Output the (X, Y) coordinate of the center of the cell containing the given text.  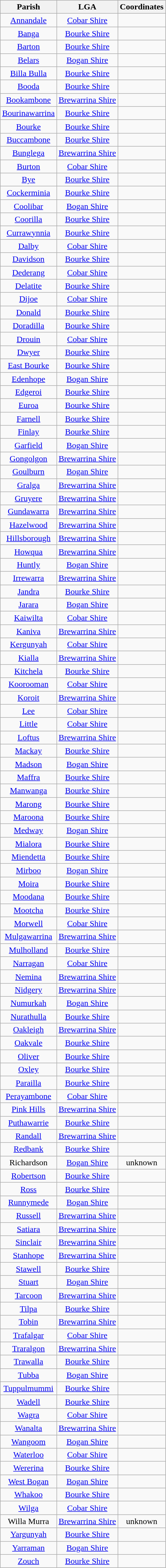
Moira (29, 884)
Tilpa (29, 1309)
Oakvale (29, 1043)
Kaniva (29, 631)
Donald (29, 312)
Stanhope (29, 1256)
Hazelwood (29, 525)
Gongolgon (29, 459)
Whakoo (29, 1495)
Numurkah (29, 1003)
Mialora (29, 844)
Oakleigh (29, 1030)
Ross (29, 1189)
Jandra (29, 592)
Mootcha (29, 910)
Trawalla (29, 1362)
Bourinawarrina (29, 113)
Koorooman (29, 684)
Willa Murra (29, 1521)
Bye (29, 180)
Kergunyah (29, 645)
Satiara (29, 1229)
Billa Bulla (29, 73)
Doradilla (29, 326)
Edenhope (29, 379)
Little (29, 724)
Gundawarra (29, 512)
Zouch (29, 1561)
Belars (29, 60)
Yarraman (29, 1548)
Dijoe (29, 299)
Drouin (29, 339)
Huntly (29, 565)
Mulholland (29, 950)
Howqua (29, 551)
Waterloo (29, 1455)
Garfield (29, 445)
Jarara (29, 605)
Stuart (29, 1282)
Annandale (29, 20)
Buccambone (29, 140)
Richardson (29, 1162)
Booda (29, 87)
Kialla (29, 658)
Bourke (29, 126)
Hillsborough (29, 538)
Perayambone (29, 1096)
Miendetta (29, 857)
Davidson (29, 259)
Euroa (29, 406)
Coolibar (29, 206)
Wagra (29, 1415)
Mirboo (29, 870)
Stawell (29, 1269)
Madson (29, 764)
Parish (29, 7)
Lee (29, 711)
Tarcoon (29, 1295)
Kaiwilta (29, 618)
Bookambone (29, 100)
Maroona (29, 817)
Coordinates (142, 7)
LGA (87, 7)
Manwanga (29, 790)
Traralgon (29, 1348)
Gralga (29, 485)
Oxley (29, 1070)
Farnell (29, 419)
Dwyer (29, 352)
Sinclair (29, 1242)
Trafalgar (29, 1335)
Delatite (29, 286)
Puthawarrie (29, 1123)
Tobin (29, 1322)
Edgeroi (29, 392)
Cockerminia (29, 193)
Irrewarra (29, 578)
West Bogan (29, 1481)
Currawynnia (29, 233)
East Bourke (29, 365)
Gruyere (29, 498)
Mulgawarrina (29, 937)
Dederang (29, 273)
Morwell (29, 923)
Oliver (29, 1056)
Narragan (29, 963)
Moodana (29, 897)
Medway (29, 831)
Loftus (29, 737)
Randall (29, 1136)
Dalby (29, 246)
Kitchela (29, 671)
Pink Hills (29, 1109)
Barton (29, 47)
Russell (29, 1216)
Burton (29, 166)
Finlay (29, 432)
Goulburn (29, 472)
Nidgery (29, 990)
Wilga (29, 1508)
Koroit (29, 698)
Nemina (29, 976)
Runnymede (29, 1202)
Nurathulla (29, 1017)
Marong (29, 804)
Wanalta (29, 1428)
Wererina (29, 1468)
Redbank (29, 1149)
Bunglega (29, 153)
Wangoom (29, 1442)
Yargunyah (29, 1534)
Tubba (29, 1375)
Parailla (29, 1083)
Mackay (29, 751)
Banga (29, 34)
Tuppulmummi (29, 1388)
Coorilla (29, 220)
Robertson (29, 1176)
Wadell (29, 1402)
Maffra (29, 777)
